Find where the given text appears and provide that cell's center as [X, Y] coordinate. 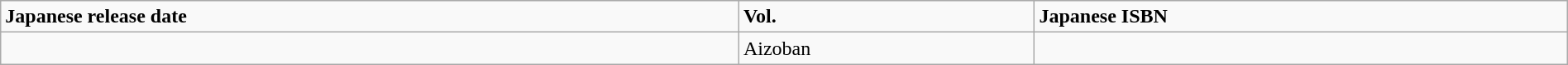
Vol. [887, 17]
Aizoban [887, 48]
Japanese ISBN [1301, 17]
Japanese release date [370, 17]
